Capture the cell that displays the provided text and extract its (x, y) central coordinate. 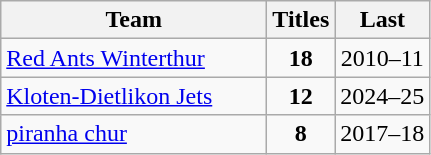
2017–18 (382, 134)
Last (382, 20)
Team (134, 20)
Titles (301, 20)
2010–11 (382, 58)
8 (301, 134)
2024–25 (382, 96)
piranha chur (134, 134)
Kloten-Dietlikon Jets (134, 96)
12 (301, 96)
Red Ants Winterthur (134, 58)
18 (301, 58)
